Provide the (X, Y) coordinate of the cell's center where the given text is located.  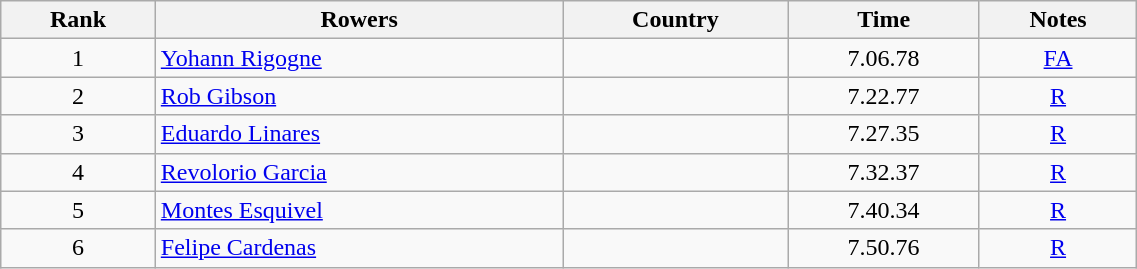
7.06.78 (884, 58)
4 (78, 172)
Montes Esquivel (359, 210)
Rob Gibson (359, 96)
Felipe Cardenas (359, 248)
6 (78, 248)
7.40.34 (884, 210)
Eduardo Linares (359, 134)
Country (676, 20)
Rowers (359, 20)
1 (78, 58)
7.32.37 (884, 172)
FA (1058, 58)
7.22.77 (884, 96)
Revolorio Garcia (359, 172)
7.50.76 (884, 248)
7.27.35 (884, 134)
Rank (78, 20)
5 (78, 210)
Yohann Rigogne (359, 58)
2 (78, 96)
3 (78, 134)
Notes (1058, 20)
Time (884, 20)
